Scan for the cell matching the given text and deliver its (x, y) coordinate at center. 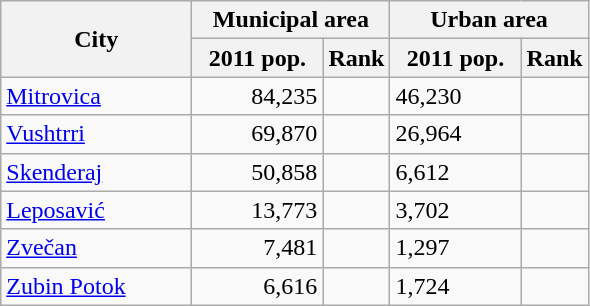
13,773 (258, 210)
84,235 (258, 96)
Municipal area (291, 20)
Zvečan (96, 248)
Zubin Potok (96, 286)
6,616 (258, 286)
1,297 (456, 248)
Vushtrri (96, 134)
Leposavić (96, 210)
Urban area (489, 20)
6,612 (456, 172)
50,858 (258, 172)
26,964 (456, 134)
Skenderaj (96, 172)
3,702 (456, 210)
Mitrovica (96, 96)
69,870 (258, 134)
City (96, 39)
1,724 (456, 286)
46,230 (456, 96)
7,481 (258, 248)
